Locate the cell with the specified text and output its [X, Y] center coordinate. 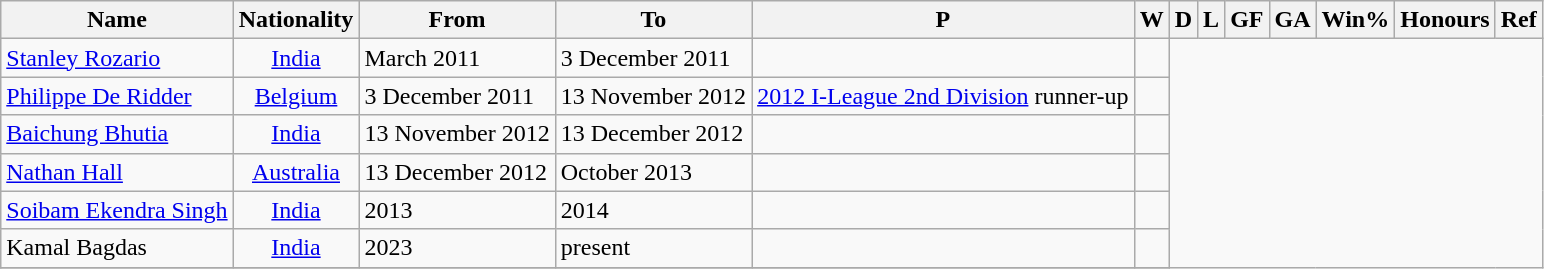
D [1183, 20]
Soibam Ekendra Singh [117, 210]
To [653, 20]
Philippe De Ridder [117, 96]
P [943, 20]
Ref [1518, 20]
Nathan Hall [117, 172]
From [457, 20]
March 2011 [457, 58]
GF [1247, 20]
2023 [457, 248]
Stanley Rozario [117, 58]
W [1152, 20]
L [1212, 20]
Kamal Bagdas [117, 248]
2013 [457, 210]
Belgium [296, 96]
2014 [653, 210]
October 2013 [653, 172]
Australia [296, 172]
Name [117, 20]
GA [1292, 20]
Nationality [296, 20]
Honours [1445, 20]
2012 I-League 2nd Division runner-up [943, 96]
Win% [1356, 20]
Baichung Bhutia [117, 134]
present [653, 248]
